Detect which cell encompasses the target text, then output its (X, Y) center coordinate. 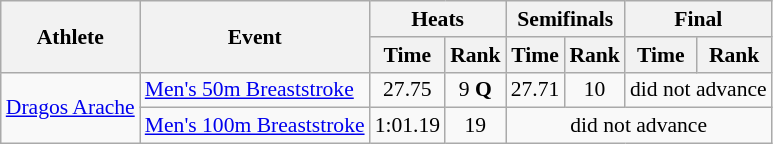
Athlete (70, 36)
Semifinals (566, 19)
Event (255, 36)
Men's 100m Breaststroke (255, 126)
27.75 (408, 90)
Men's 50m Breaststroke (255, 90)
1:01.19 (408, 126)
27.71 (536, 90)
Final (698, 19)
10 (594, 90)
19 (476, 126)
Dragos Arache (70, 108)
Heats (438, 19)
9 Q (476, 90)
